Pinpoint the cell where the given text exists, returning its [x, y] midpoint coordinate. 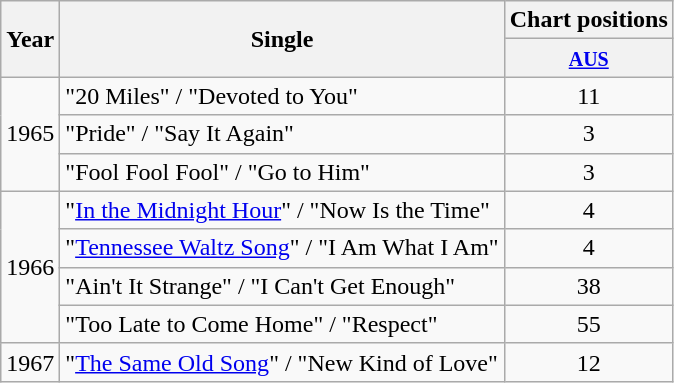
1967 [30, 362]
11 [588, 96]
Year [30, 39]
"Pride" / "Say It Again" [282, 134]
1966 [30, 267]
AUS [588, 58]
"Tennessee Waltz Song" / "I Am What I Am" [282, 248]
12 [588, 362]
1965 [30, 134]
Single [282, 39]
38 [588, 286]
Chart positions [588, 20]
"Fool Fool Fool" / "Go to Him" [282, 172]
"The Same Old Song" / "New Kind of Love" [282, 362]
"20 Miles" / "Devoted to You" [282, 96]
"Too Late to Come Home" / "Respect" [282, 324]
"Ain't It Strange" / "I Can't Get Enough" [282, 286]
"In the Midnight Hour" / "Now Is the Time" [282, 210]
55 [588, 324]
